From the cell containing the given text, extract its center point as [x, y] coordinate. 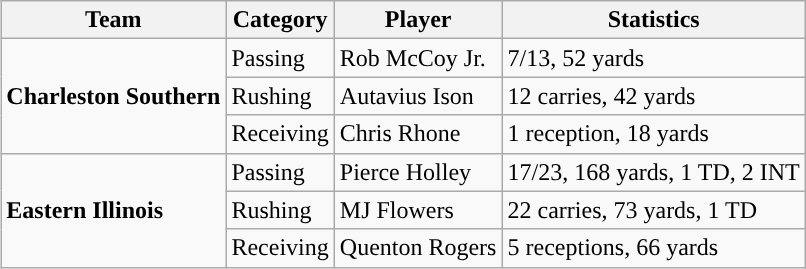
22 carries, 73 yards, 1 TD [654, 210]
5 receptions, 66 yards [654, 248]
Pierce Holley [418, 172]
17/23, 168 yards, 1 TD, 2 INT [654, 172]
Eastern Illinois [114, 210]
Chris Rhone [418, 134]
Category [280, 20]
Statistics [654, 20]
Charleston Southern [114, 96]
MJ Flowers [418, 210]
Rob McCoy Jr. [418, 58]
Quenton Rogers [418, 248]
Autavius Ison [418, 96]
Team [114, 20]
12 carries, 42 yards [654, 96]
7/13, 52 yards [654, 58]
1 reception, 18 yards [654, 134]
Player [418, 20]
